Determine the (x, y) coordinate at the center of the cell enclosing the given text.  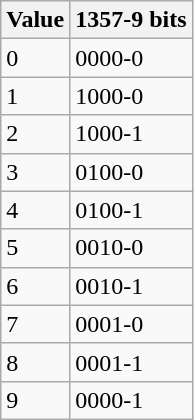
4 (36, 210)
0000-0 (131, 58)
Value (36, 20)
5 (36, 248)
0100-0 (131, 172)
1 (36, 96)
0010-1 (131, 286)
2 (36, 134)
0001-1 (131, 362)
6 (36, 286)
0 (36, 58)
7 (36, 324)
0010-0 (131, 248)
1000-0 (131, 96)
0000-1 (131, 400)
8 (36, 362)
9 (36, 400)
3 (36, 172)
0001-0 (131, 324)
1000-1 (131, 134)
0100-1 (131, 210)
1357-9 bits (131, 20)
